Output the [X, Y] coordinate of the center of the cell containing the given text.  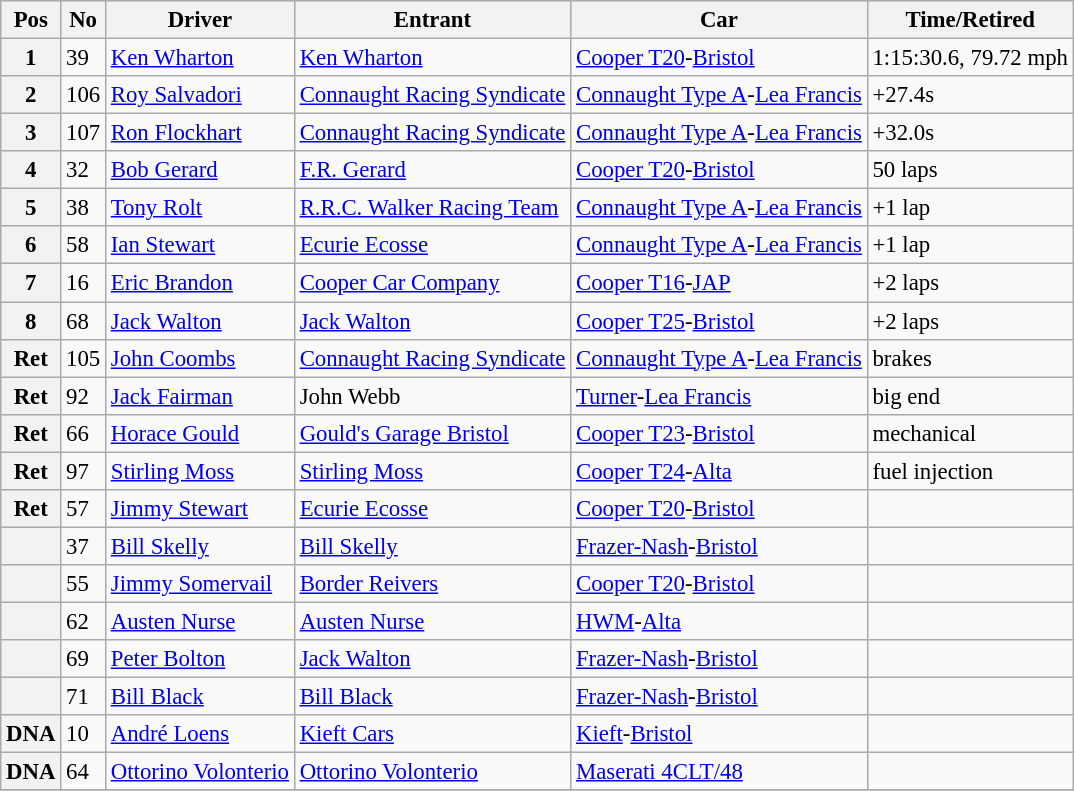
Roy Salvadori [200, 95]
38 [84, 208]
71 [84, 697]
Jimmy Stewart [200, 509]
64 [84, 772]
3 [31, 133]
50 laps [970, 170]
Driver [200, 20]
Jimmy Somervail [200, 584]
Car [719, 20]
1:15:30.6, 79.72 mph [970, 58]
Tony Rolt [200, 208]
HWM-Alta [719, 621]
66 [84, 433]
Ian Stewart [200, 245]
58 [84, 245]
5 [31, 208]
Cooper T25-Bristol [719, 321]
1 [31, 58]
Jack Fairman [200, 396]
John Coombs [200, 358]
brakes [970, 358]
+27.4s [970, 95]
Eric Brandon [200, 283]
fuel injection [970, 471]
39 [84, 58]
Gould's Garage Bristol [432, 433]
37 [84, 546]
Cooper Car Company [432, 283]
97 [84, 471]
92 [84, 396]
Cooper T23-Bristol [719, 433]
105 [84, 358]
Kieft Cars [432, 734]
57 [84, 509]
Entrant [432, 20]
106 [84, 95]
Cooper T16-JAP [719, 283]
Turner-Lea Francis [719, 396]
John Webb [432, 396]
André Loens [200, 734]
62 [84, 621]
6 [31, 245]
55 [84, 584]
No [84, 20]
8 [31, 321]
4 [31, 170]
Kieft-Bristol [719, 734]
Pos [31, 20]
Peter Bolton [200, 659]
10 [84, 734]
32 [84, 170]
107 [84, 133]
mechanical [970, 433]
F.R. Gerard [432, 170]
big end [970, 396]
Maserati 4CLT/48 [719, 772]
Ron Flockhart [200, 133]
Cooper T24-Alta [719, 471]
2 [31, 95]
16 [84, 283]
+32.0s [970, 133]
R.R.C. Walker Racing Team [432, 208]
Bob Gerard [200, 170]
Time/Retired [970, 20]
69 [84, 659]
68 [84, 321]
Horace Gould [200, 433]
Border Reivers [432, 584]
7 [31, 283]
